From the cell containing the given text, extract its center point as (x, y) coordinate. 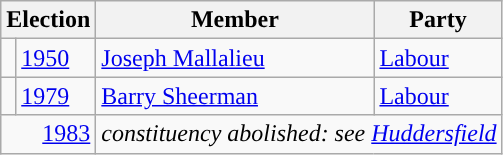
Barry Sheerman (235, 96)
Joseph Mallalieu (235, 58)
1983 (48, 134)
1950 (56, 58)
Party (438, 20)
Election (48, 20)
Member (235, 20)
constituency abolished: see Huddersfield (299, 134)
1979 (56, 96)
